Search for the cell housing the specified text and yield its (x, y) center coordinate. 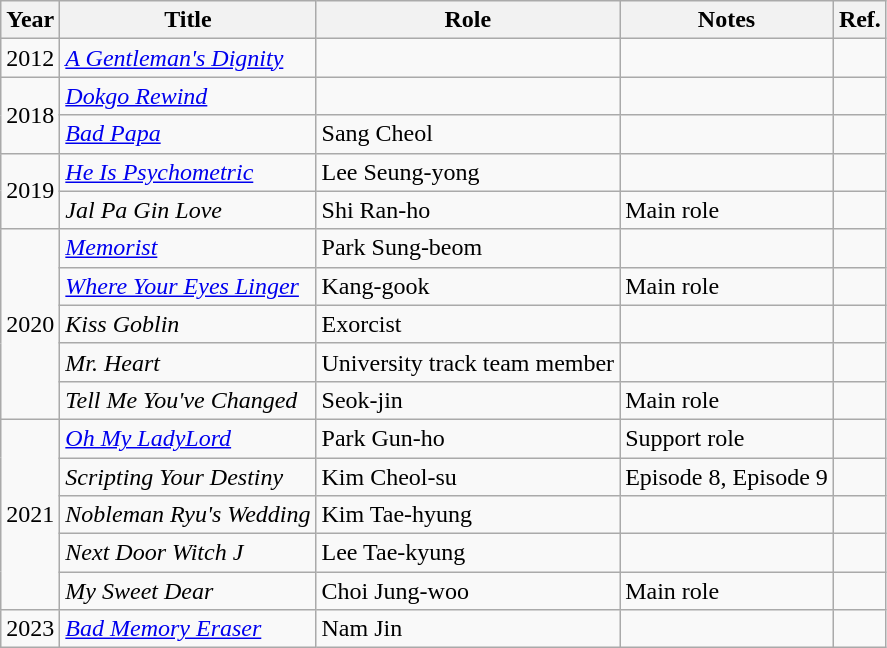
Tell Me You've Changed (188, 400)
A Gentleman's Dignity (188, 58)
Notes (727, 20)
2012 (30, 58)
Kim Tae-hyung (468, 515)
Park Gun-ho (468, 438)
Mr. Heart (188, 362)
2018 (30, 115)
Kang-gook (468, 286)
Sang Cheol (468, 134)
Exorcist (468, 324)
Year (30, 20)
Kiss Goblin (188, 324)
2019 (30, 191)
2023 (30, 629)
Seok-jin (468, 400)
Ref. (860, 20)
Scripting Your Destiny (188, 477)
Lee Tae-kyung (468, 553)
Kim Cheol-su (468, 477)
Where Your Eyes Linger (188, 286)
Nobleman Ryu's Wedding (188, 515)
Bad Papa (188, 134)
Bad Memory Eraser (188, 629)
Next Door Witch J (188, 553)
2020 (30, 324)
He Is Psychometric (188, 172)
My Sweet Dear (188, 591)
Memorist (188, 248)
Title (188, 20)
Support role (727, 438)
Dokgo Rewind (188, 96)
Park Sung-beom (468, 248)
Jal Pa Gin Love (188, 210)
Lee Seung-yong (468, 172)
University track team member (468, 362)
Role (468, 20)
Shi Ran-ho (468, 210)
Episode 8, Episode 9 (727, 477)
Choi Jung-woo (468, 591)
Oh My LadyLord (188, 438)
2021 (30, 514)
Nam Jin (468, 629)
